Extract the (x, y) coordinate from the center of the cell holding the provided text.  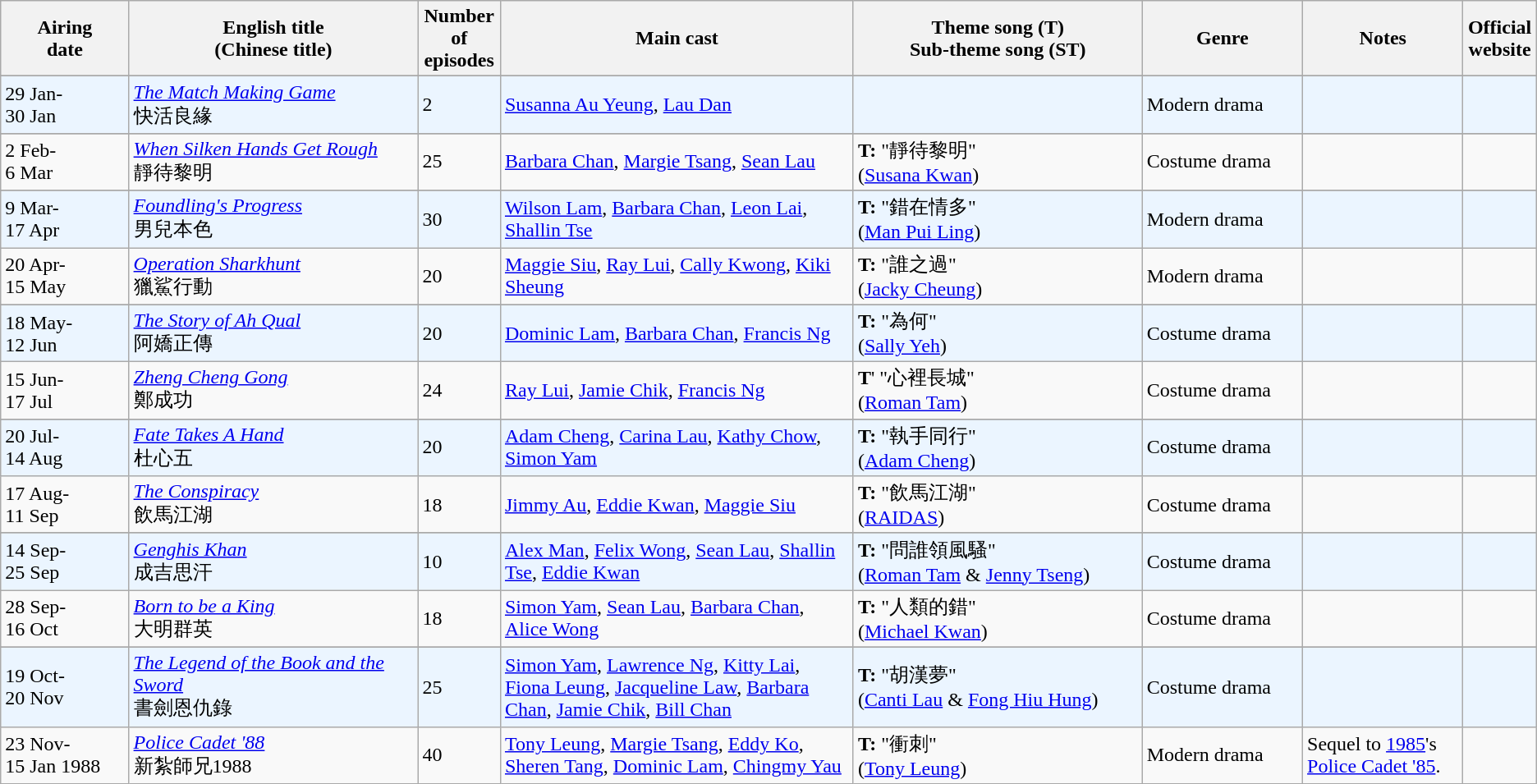
T' "心裡長城" (Roman Tam) (998, 391)
Main cast (677, 39)
Theme song (T) Sub-theme song (ST) (998, 39)
30 (460, 219)
Alex Man, Felix Wong, Sean Lau, Shallin Tse, Eddie Kwan (677, 562)
Number of episodes (460, 39)
Foundling's Progress 男兒本色 (273, 219)
Wilson Lam, Barbara Chan, Leon Lai, Shallin Tse (677, 219)
Police Cadet '88 新紮師兄1988 (273, 755)
Ray Lui, Jamie Chik, Francis Ng (677, 391)
Dominic Lam, Barbara Chan, Francis Ng (677, 333)
2 Feb- 6 Mar (65, 162)
2 (460, 105)
Simon Yam, Sean Lau, Barbara Chan, Alice Wong (677, 619)
Barbara Chan, Margie Tsang, Sean Lau (677, 162)
Born to be a King 大明群英 (273, 619)
T: "執手同行" (Adam Cheng) (998, 447)
Adam Cheng, Carina Lau, Kathy Chow, Simon Yam (677, 447)
T: "衝刺" (Tony Leung) (998, 755)
19 Oct- 20 Nov (65, 686)
T: "問誰領風騷" (Roman Tam & Jenny Tseng) (998, 562)
23 Nov- 15 Jan 1988 (65, 755)
Simon Yam, Lawrence Ng, Kitty Lai, Fiona Leung, Jacqueline Law, Barbara Chan, Jamie Chik, Bill Chan (677, 686)
The Match Making Game 快活良緣 (273, 105)
The Conspiracy 飲馬江湖 (273, 505)
Operation Sharkhunt 獵鯊行動 (273, 277)
9 Mar- 17 Apr (65, 219)
Zheng Cheng Gong 鄭成功 (273, 391)
15 Jun- 17 Jul (65, 391)
Fate Takes A Hand 杜心五 (273, 447)
English title (Chinese title) (273, 39)
Genghis Khan 成吉思汗 (273, 562)
T: "人類的錯" (Michael Kwan) (998, 619)
Genre (1222, 39)
Jimmy Au, Eddie Kwan, Maggie Siu (677, 505)
18 May- 12 Jun (65, 333)
10 (460, 562)
20 Jul- 14 Aug (65, 447)
40 (460, 755)
Susanna Au Yeung, Lau Dan (677, 105)
T: "靜待黎明" (Susana Kwan) (998, 162)
24 (460, 391)
T: "錯在情多" (Man Pui Ling) (998, 219)
T: "胡漢夢" (Canti Lau & Fong Hiu Hung) (998, 686)
14 Sep- 25 Sep (65, 562)
Sequel to 1985's Police Cadet '85. (1383, 755)
28 Sep- 16 Oct (65, 619)
Maggie Siu, Ray Lui, Cally Kwong, Kiki Sheung (677, 277)
Official website (1499, 39)
Tony Leung, Margie Tsang, Eddy Ko, Sheren Tang, Dominic Lam, Chingmy Yau (677, 755)
T: "飲馬江湖" (RAIDAS) (998, 505)
Notes (1383, 39)
17 Aug- 11 Sep (65, 505)
29 Jan- 30 Jan (65, 105)
20 Apr- 15 May (65, 277)
Airingdate (65, 39)
T: "為何" (Sally Yeh) (998, 333)
When Silken Hands Get Rough 靜待黎明 (273, 162)
The Legend of the Book and the Sword 書劍恩仇錄 (273, 686)
The Story of Ah Qual 阿嬌正傳 (273, 333)
T: "誰之過" (Jacky Cheung) (998, 277)
